Detect which cell encompasses the target text, then output its [x, y] center coordinate. 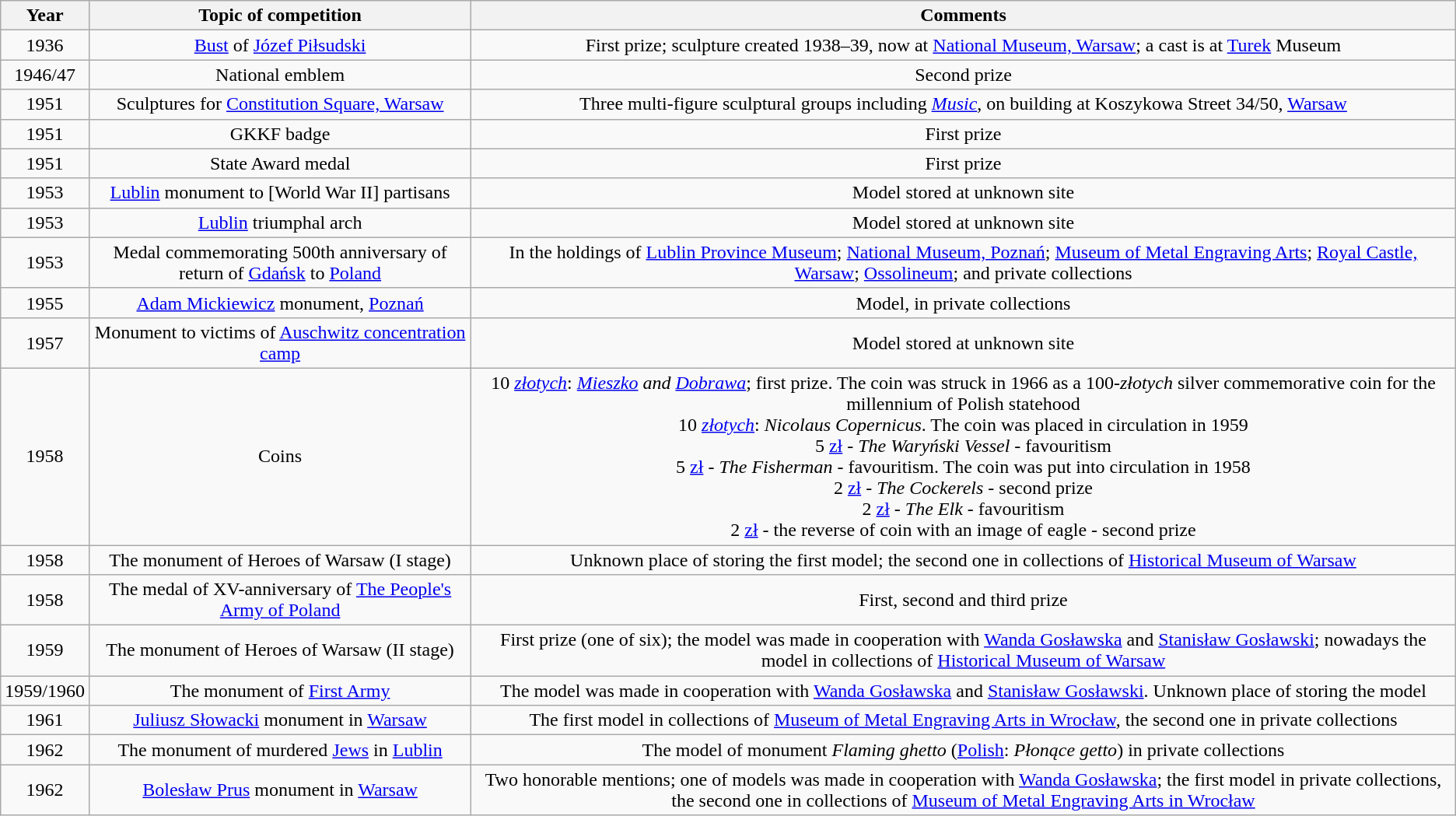
The model of monument Flaming ghetto (Polish: Płonące getto) in private collections [964, 750]
1936 [45, 45]
Medal commemorating 500th anniversary of return of Gdańsk to Poland [280, 263]
1946/47 [45, 75]
The monument of murdered Jews in Lublin [280, 750]
Adam Mickiewicz monument, Poznań [280, 303]
Lublin monument to [World War II] partisans [280, 193]
Year [45, 16]
Monument to victims of Auschwitz concentration camp [280, 342]
Model, in private collections [964, 303]
Juliusz Słowacki monument in Warsaw [280, 720]
Three multi-figure sculptural groups including Music, on building at Koszykowa Street 34/50, Warsaw [964, 104]
1957 [45, 342]
1959/1960 [45, 691]
The medal of XV-anniversary of The People's Army of Poland [280, 601]
1955 [45, 303]
Bust of Józef Piłsudski [280, 45]
First, second and third prize [964, 601]
Lublin triumphal arch [280, 222]
The model was made in cooperation with Wanda Gosławska and Stanisław Gosławski. Unknown place of storing the model [964, 691]
Unknown place of storing the first model; the second one in collections of Historical Museum of Warsaw [964, 559]
Coins [280, 456]
Topic of competition [280, 16]
1959 [45, 650]
State Award medal [280, 163]
1961 [45, 720]
Second prize [964, 75]
Bolesław Prus monument in Warsaw [280, 790]
The monument of First Army [280, 691]
Sculptures for Constitution Square, Warsaw [280, 104]
GKKF badge [280, 134]
The monument of Heroes of Warsaw (II stage) [280, 650]
The first model in collections of Museum of Metal Engraving Arts in Wrocław, the second one in private collections [964, 720]
First prize; sculpture created 1938–39, now at National Museum, Warsaw; a cast is at Turek Museum [964, 45]
Comments [964, 16]
The monument of Heroes of Warsaw (I stage) [280, 559]
National emblem [280, 75]
